Scan for the cell matching the given text and deliver its [x, y] coordinate at center. 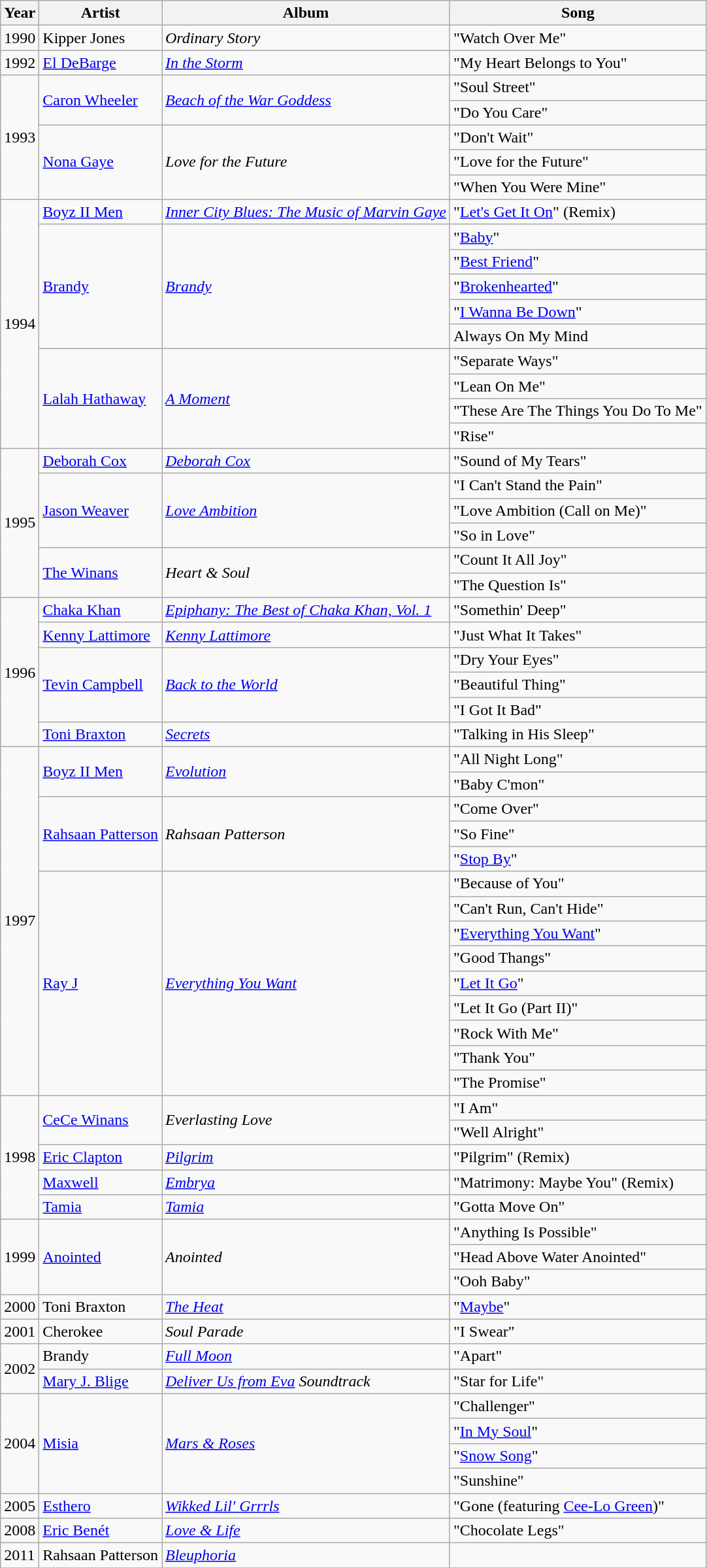
"Don't Wait" [578, 137]
A Moment [306, 399]
Wikked Lil' Grrrls [306, 1505]
"When You Were Mine" [578, 187]
"Soul Street" [578, 88]
"Let It Go" [578, 983]
"Snow Song" [578, 1456]
"Gone (featuring Cee-Lo Green)" [578, 1505]
Ray J [101, 983]
Album [306, 13]
Cherokee [101, 1331]
"Best Friend" [578, 261]
Misia [101, 1443]
"Because of You" [578, 884]
"Lean On Me" [578, 386]
1998 [20, 1158]
"Thank You" [578, 1058]
Love for the Future [306, 162]
"In My Soul" [578, 1431]
"Do You Care" [578, 112]
"Pilgrim" (Remix) [578, 1158]
"I Got It Bad" [578, 709]
"I Wanna Be Down" [578, 312]
"Beautiful Thing" [578, 684]
Kipper Jones [101, 38]
"So in Love" [578, 535]
1996 [20, 672]
Song [578, 13]
"I Am" [578, 1108]
Everything You Want [306, 983]
"Baby C'mon" [578, 784]
"Everything You Want" [578, 933]
"Sunshine" [578, 1480]
Back to the World [306, 684]
"Rock With Me" [578, 1033]
Love Ambition [306, 510]
1992 [20, 63]
2000 [20, 1307]
"Somethin' Deep" [578, 610]
"Let It Go (Part II)" [578, 1008]
In the Storm [306, 63]
"Dry Your Eyes" [578, 659]
Tevin Campbell [101, 684]
Always On My Mind [578, 337]
Esthero [101, 1505]
"Love Ambition (Call on Me)" [578, 510]
Caron Wheeler [101, 100]
Soul Parade [306, 1331]
The Heat [306, 1307]
"My Heart Belongs to You" [578, 63]
Ordinary Story [306, 38]
Heart & Soul [306, 573]
Embrya [306, 1182]
2001 [20, 1331]
Epiphany: The Best of Chaka Khan, Vol. 1 [306, 610]
1999 [20, 1257]
Lalah Hathaway [101, 399]
"The Promise" [578, 1082]
"Chocolate Legs" [578, 1531]
Pilgrim [306, 1158]
1995 [20, 523]
Mary J. Blige [101, 1381]
The Winans [101, 573]
1994 [20, 324]
"Baby" [578, 237]
"I Swear" [578, 1331]
"Anything Is Possible" [578, 1232]
"Head Above Water Anointed" [578, 1257]
"Just What It Takes" [578, 635]
"Good Thangs" [578, 958]
"Well Alright" [578, 1133]
"Rise" [578, 436]
"Talking in His Sleep" [578, 735]
Deliver Us from Eva Soundtrack [306, 1381]
Maxwell [101, 1182]
"Let's Get It On" (Remix) [578, 212]
"Stop By" [578, 859]
CeCe Winans [101, 1120]
Everlasting Love [306, 1120]
Inner City Blues: The Music of Marvin Gaye [306, 212]
2008 [20, 1531]
"Count It All Joy" [578, 560]
1990 [20, 38]
Bleuphoria [306, 1556]
"Love for the Future" [578, 162]
"Brokenhearted" [578, 286]
Full Moon [306, 1356]
"All Night Long" [578, 759]
"Maybe" [578, 1307]
1997 [20, 922]
Beach of the War Goddess [306, 100]
"Star for Life" [578, 1381]
"Gotta Move On" [578, 1207]
Eric Clapton [101, 1158]
Nona Gaye [101, 162]
"Separate Ways" [578, 361]
"So Fine" [578, 834]
Eric Benét [101, 1531]
Chaka Khan [101, 610]
"The Question Is" [578, 585]
El DeBarge [101, 63]
"Can't Run, Can't Hide" [578, 909]
"Watch Over Me" [578, 38]
2005 [20, 1505]
Year [20, 13]
2004 [20, 1443]
Jason Weaver [101, 510]
Artist [101, 13]
"Apart" [578, 1356]
"Come Over" [578, 809]
1993 [20, 137]
"Sound of My Tears" [578, 461]
"Challenger" [578, 1406]
Secrets [306, 735]
2002 [20, 1369]
Love & Life [306, 1531]
"These Are The Things You Do To Me" [578, 411]
"Matrimony: Maybe You" (Remix) [578, 1182]
2011 [20, 1556]
Mars & Roses [306, 1443]
"I Can't Stand the Pain" [578, 486]
"Ooh Baby" [578, 1282]
Evolution [306, 772]
